Capture the cell that displays the provided text and extract its (x, y) central coordinate. 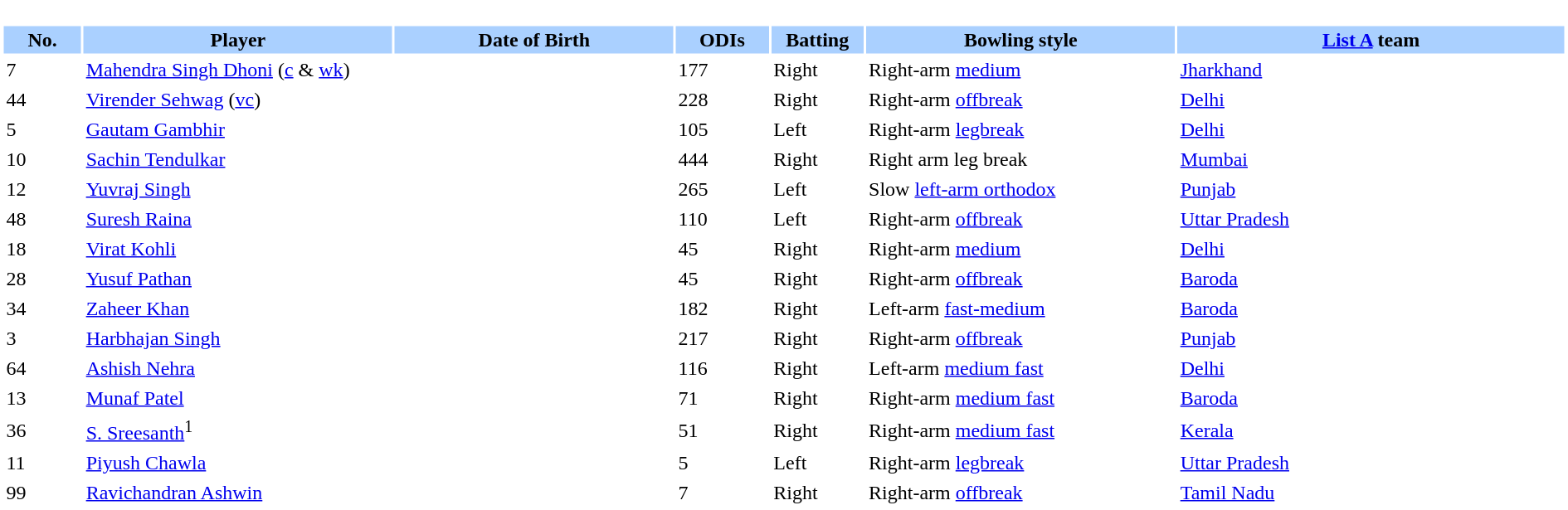
28 (41, 279)
44 (41, 100)
18 (41, 249)
Harbhajan Singh (239, 338)
Date of Birth (534, 40)
Right arm leg break (1020, 159)
12 (41, 189)
99 (41, 493)
228 (723, 100)
Player (239, 40)
Slow left-arm orthodox (1020, 189)
48 (41, 219)
S. Sreesanth1 (239, 431)
217 (723, 338)
105 (723, 129)
3 (41, 338)
Mumbai (1371, 159)
10 (41, 159)
No. (41, 40)
64 (41, 368)
Left-arm fast-medium (1020, 308)
Virat Kohli (239, 249)
Piyush Chawla (239, 463)
Kerala (1371, 431)
Ashish Nehra (239, 368)
11 (41, 463)
Jharkhand (1371, 70)
34 (41, 308)
Suresh Raina (239, 219)
13 (41, 398)
265 (723, 189)
36 (41, 431)
Mahendra Singh Dhoni (c & wk) (239, 70)
182 (723, 308)
110 (723, 219)
Munaf Patel (239, 398)
177 (723, 70)
Batting (817, 40)
Bowling style (1020, 40)
Tamil Nadu (1371, 493)
Gautam Gambhir (239, 129)
Yuvraj Singh (239, 189)
71 (723, 398)
51 (723, 431)
116 (723, 368)
Zaheer Khan (239, 308)
444 (723, 159)
Ravichandran Ashwin (239, 493)
Left-arm medium fast (1020, 368)
Yusuf Pathan (239, 279)
Virender Sehwag (vc) (239, 100)
ODIs (723, 40)
Sachin Tendulkar (239, 159)
List A team (1371, 40)
